Extract the (X, Y) coordinate from the center of the cell holding the provided text.  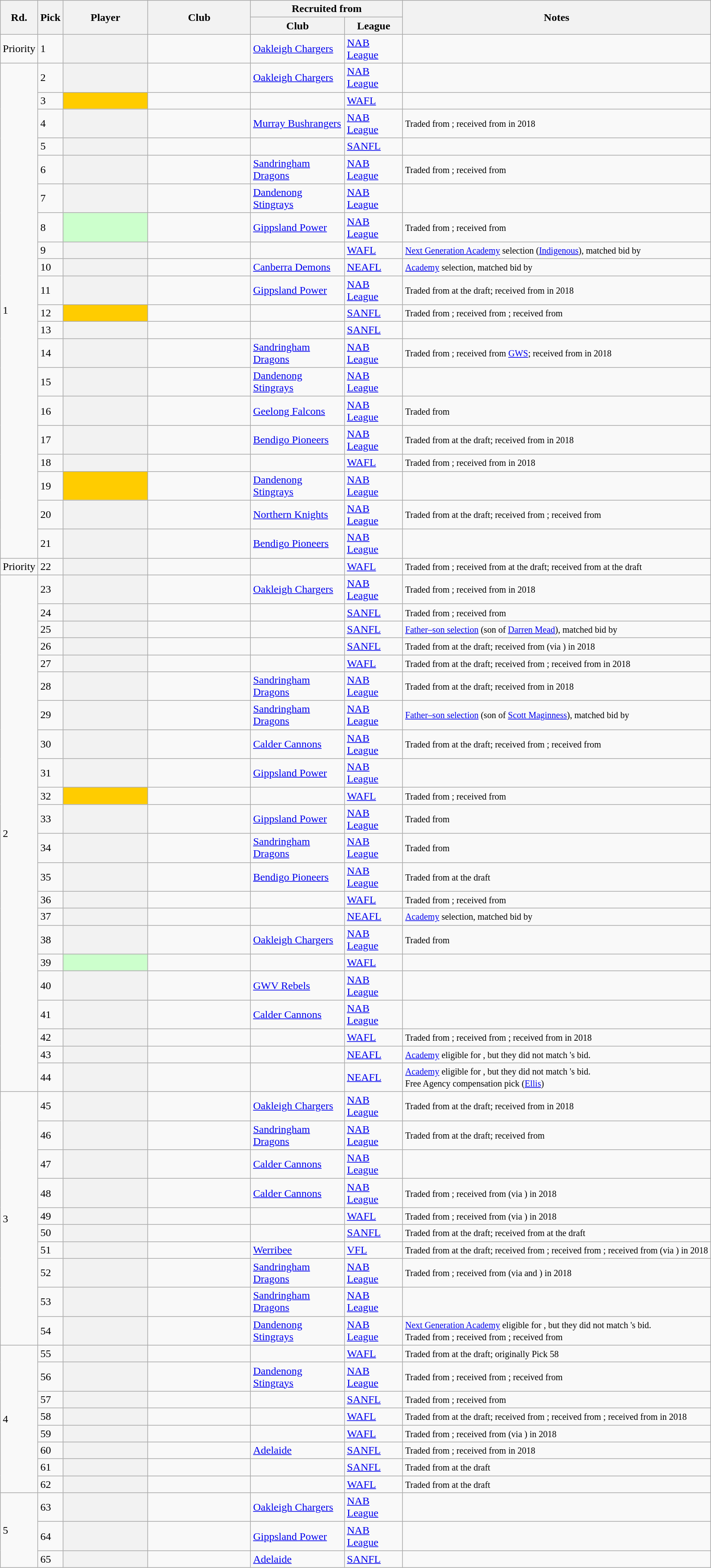
Traded from ; received from GWS; received from in 2018 (557, 353)
Traded from ; received from ; received from in 2018 (557, 1037)
Player (106, 17)
41 (50, 1014)
63 (50, 1507)
23 (50, 589)
21 (50, 544)
League (374, 26)
51 (50, 1250)
Werribee (298, 1250)
39 (50, 962)
35 (50, 877)
Father–son selection (son of Scott Maginness), matched bid by (557, 715)
Next Generation Academy selection (Indigenous), matched bid by (557, 250)
14 (50, 353)
33 (50, 819)
6 (50, 169)
Pick (50, 17)
43 (50, 1054)
61 (50, 1467)
48 (50, 1193)
Canberra Demons (298, 267)
58 (50, 1416)
65 (50, 1559)
53 (50, 1302)
8 (50, 227)
Notes (557, 17)
13 (50, 330)
25 (50, 629)
57 (50, 1399)
22 (50, 566)
36 (50, 900)
Academy eligible for , but they did not match 's bid. (557, 1054)
38 (50, 940)
55 (50, 1354)
9 (50, 250)
32 (50, 796)
Geelong Falcons (298, 411)
45 (50, 1106)
17 (50, 440)
Northern Knights (298, 514)
Traded from at the draft; received from ; received from ; received from (via ) in 2018 (557, 1250)
VFL (374, 1250)
7 (50, 198)
Next Generation Academy eligible for , but they did not match 's bid.Traded from ; received from ; received from (557, 1330)
27 (50, 663)
Father–son selection (son of Darren Mead), matched bid by (557, 629)
50 (50, 1233)
29 (50, 715)
44 (50, 1078)
Murray Bushrangers (298, 124)
31 (50, 773)
Traded from at the draft; received from at the draft (557, 1233)
26 (50, 646)
64 (50, 1536)
47 (50, 1164)
54 (50, 1330)
Rd. (19, 17)
Traded from at the draft; received from ; received from ; received from in 2018 (557, 1416)
56 (50, 1377)
Traded from ; received from (via and ) in 2018 (557, 1273)
10 (50, 267)
Academy eligible for , but they did not match 's bid. Free Agency compensation pick (Ellis) (557, 1078)
52 (50, 1273)
Traded from at the draft; received from (557, 1136)
62 (50, 1484)
28 (50, 686)
19 (50, 486)
60 (50, 1451)
34 (50, 848)
GWV Rebels (298, 985)
24 (50, 612)
16 (50, 411)
Traded from at the draft; originally Pick 58 (557, 1354)
49 (50, 1216)
46 (50, 1136)
59 (50, 1433)
30 (50, 744)
20 (50, 514)
12 (50, 313)
Traded from ; received from at the draft; received from at the draft (557, 566)
18 (50, 463)
Recruited from (327, 9)
11 (50, 290)
Traded from at the draft; received from ; received from in 2018 (557, 663)
37 (50, 917)
40 (50, 985)
Traded from at the draft; received from (via ) in 2018 (557, 646)
15 (50, 382)
42 (50, 1037)
